Provide the (X, Y) coordinate of the cell's center where the given text is located.  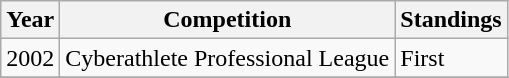
Competition (228, 20)
Cyberathlete Professional League (228, 58)
2002 (30, 58)
First (451, 58)
Year (30, 20)
Standings (451, 20)
